From the cell containing the given text, extract its center point as [X, Y] coordinate. 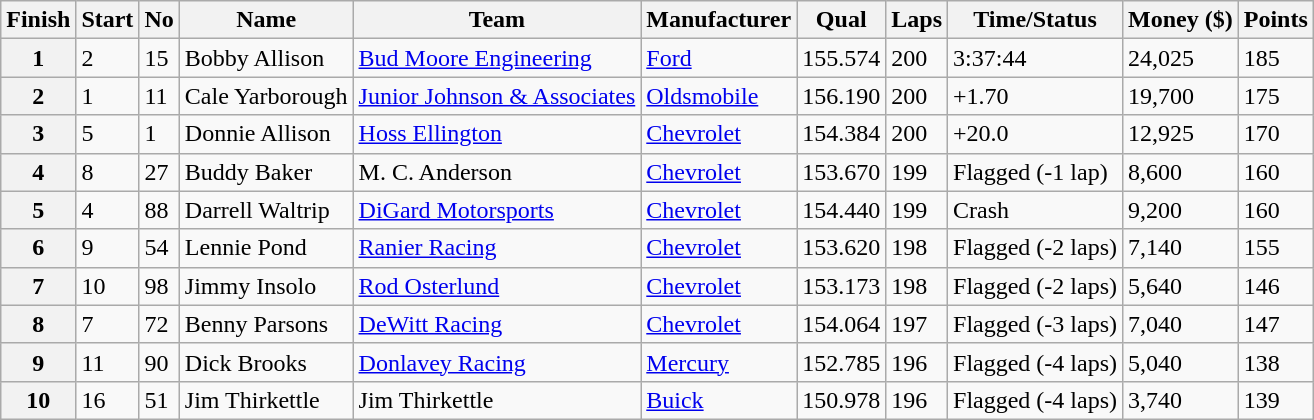
146 [1276, 286]
Junior Johnson & Associates [497, 96]
7,140 [1181, 248]
Flagged (-3 laps) [1036, 324]
Money ($) [1181, 20]
Donlavey Racing [497, 362]
15 [159, 58]
Start [108, 20]
Ranier Racing [497, 248]
DiGard Motorsports [497, 210]
72 [159, 324]
Finish [38, 20]
Buick [719, 400]
16 [108, 400]
Bud Moore Engineering [497, 58]
Lennie Pond [266, 248]
Ford [719, 58]
Jimmy Insolo [266, 286]
5,040 [1181, 362]
154.064 [842, 324]
Qual [842, 20]
153.670 [842, 172]
Darrell Waltrip [266, 210]
Bobby Allison [266, 58]
Name [266, 20]
197 [917, 324]
Manufacturer [719, 20]
Rod Osterlund [497, 286]
8,600 [1181, 172]
Hoss Ellington [497, 134]
5,640 [1181, 286]
7,040 [1181, 324]
Dick Brooks [266, 362]
147 [1276, 324]
54 [159, 248]
3,740 [1181, 400]
12,925 [1181, 134]
154.384 [842, 134]
156.190 [842, 96]
175 [1276, 96]
Flagged (-1 lap) [1036, 172]
139 [1276, 400]
No [159, 20]
Crash [1036, 210]
19,700 [1181, 96]
Cale Yarborough [266, 96]
9,200 [1181, 210]
150.978 [842, 400]
Benny Parsons [266, 324]
170 [1276, 134]
Laps [917, 20]
Mercury [719, 362]
+20.0 [1036, 134]
DeWitt Racing [497, 324]
3 [38, 134]
Buddy Baker [266, 172]
51 [159, 400]
6 [38, 248]
153.173 [842, 286]
M. C. Anderson [497, 172]
+1.70 [1036, 96]
Time/Status [1036, 20]
3:37:44 [1036, 58]
Team [497, 20]
155.574 [842, 58]
185 [1276, 58]
24,025 [1181, 58]
152.785 [842, 362]
98 [159, 286]
138 [1276, 362]
90 [159, 362]
88 [159, 210]
Donnie Allison [266, 134]
153.620 [842, 248]
154.440 [842, 210]
27 [159, 172]
Points [1276, 20]
Oldsmobile [719, 96]
155 [1276, 248]
